Return [x, y] of the center of cell containing provided text 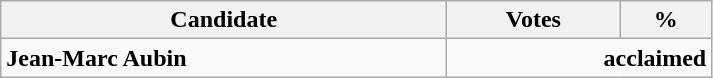
acclaimed [580, 58]
% [666, 20]
Jean-Marc Aubin [224, 58]
Candidate [224, 20]
Votes [534, 20]
